Return (X, Y) of the center of cell containing provided text 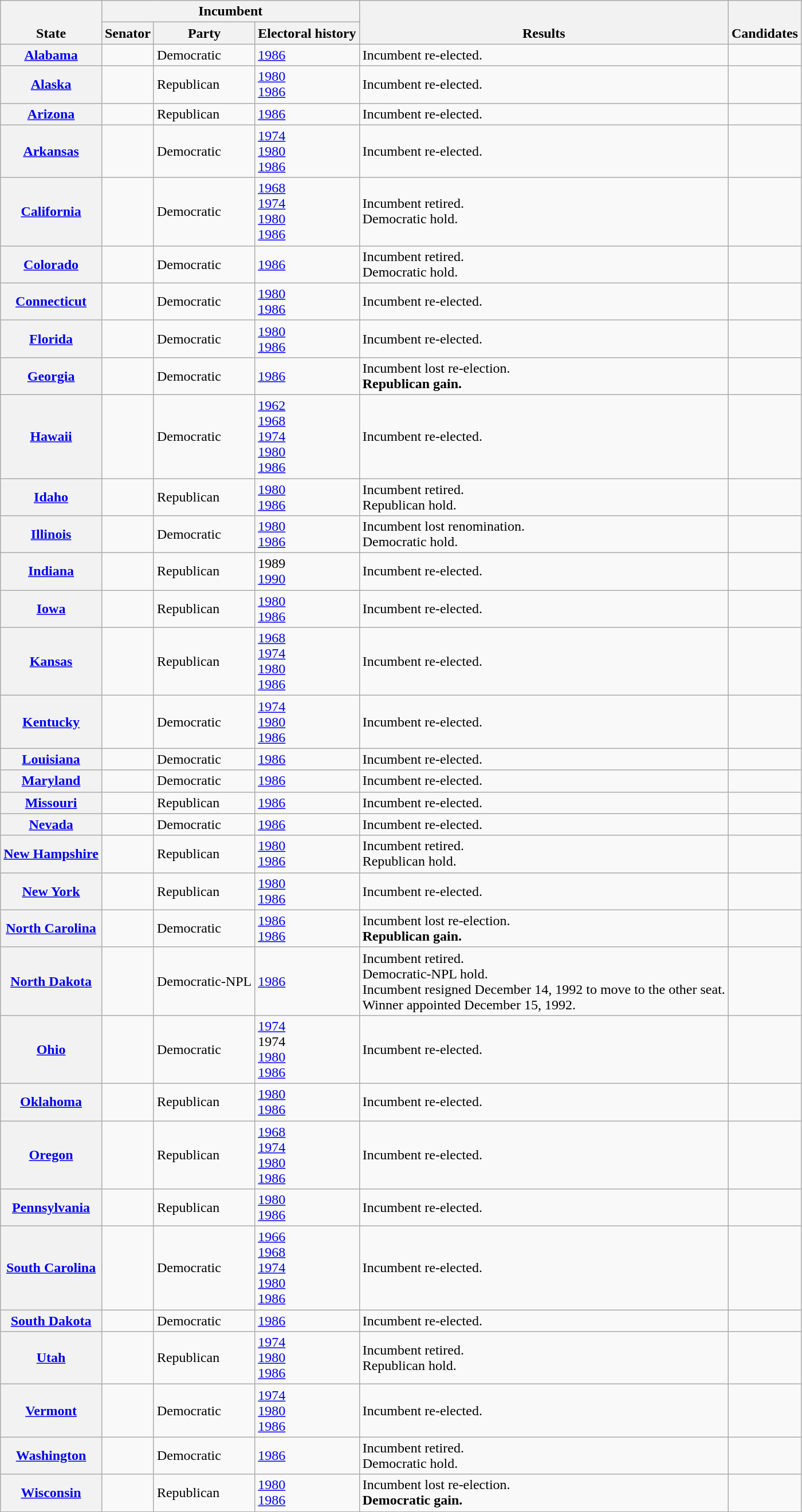
Indiana (52, 571)
Connecticut (52, 301)
New York (52, 891)
Oregon (52, 1155)
Missouri (52, 803)
Democratic-NPL (204, 981)
1986 1986 (307, 929)
Washington (52, 1455)
1989 1990 (307, 571)
Hawaii (52, 436)
Idaho (52, 497)
Electoral history (307, 33)
Kansas (52, 662)
Nevada (52, 824)
19741974 19801986 (307, 1049)
Ohio (52, 1049)
State (52, 22)
Kentucky (52, 722)
Arkansas (52, 151)
Colorado (52, 264)
Arizona (52, 114)
Incumbent lost renomination.Democratic hold. (544, 535)
Results (544, 22)
Florida (52, 339)
19621968197419801986 (307, 436)
Georgia (52, 376)
Pennsylvania (52, 1208)
Candidates (764, 22)
Incumbent retired.Democratic-NPL hold.Incumbent resigned December 14, 1992 to move to the other seat.Winner appointed December 15, 1992. (544, 981)
Wisconsin (52, 1493)
Maryland (52, 781)
Senator (127, 33)
California (52, 212)
Incumbent (230, 11)
Louisiana (52, 759)
New Hampshire (52, 854)
Utah (52, 1358)
Iowa (52, 609)
Oklahoma (52, 1102)
Alaska (52, 85)
Alabama (52, 55)
Incumbent lost re-election.Democratic gain. (544, 1493)
Party (204, 33)
Vermont (52, 1411)
Illinois (52, 535)
North Dakota (52, 981)
1966 1968197419801986 (307, 1268)
North Carolina (52, 929)
South Dakota (52, 1321)
South Carolina (52, 1268)
